Locate the cell with the specified text and output its [X, Y] center coordinate. 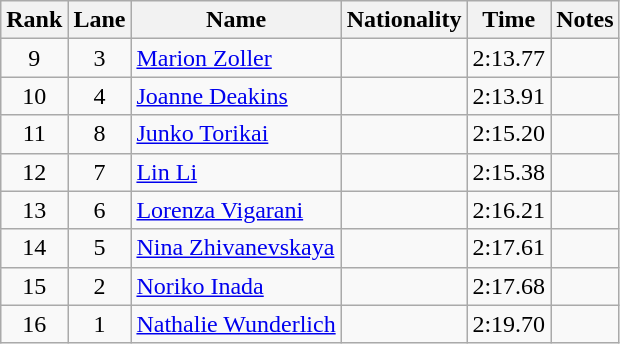
Lorenza Vigarani [236, 210]
Nationality [404, 20]
2:17.68 [509, 286]
2:15.20 [509, 134]
Time [509, 20]
16 [34, 324]
Nina Zhivanevskaya [236, 248]
2:19.70 [509, 324]
2:13.77 [509, 58]
Noriko Inada [236, 286]
6 [100, 210]
Junko Torikai [236, 134]
14 [34, 248]
3 [100, 58]
Notes [585, 20]
9 [34, 58]
Marion Zoller [236, 58]
Nathalie Wunderlich [236, 324]
1 [100, 324]
13 [34, 210]
Lane [100, 20]
8 [100, 134]
5 [100, 248]
2:13.91 [509, 96]
7 [100, 172]
4 [100, 96]
2:17.61 [509, 248]
2:15.38 [509, 172]
10 [34, 96]
2:16.21 [509, 210]
Rank [34, 20]
15 [34, 286]
Name [236, 20]
Lin Li [236, 172]
2 [100, 286]
11 [34, 134]
12 [34, 172]
Joanne Deakins [236, 96]
